Search for the cell housing the specified text and yield its [X, Y] center coordinate. 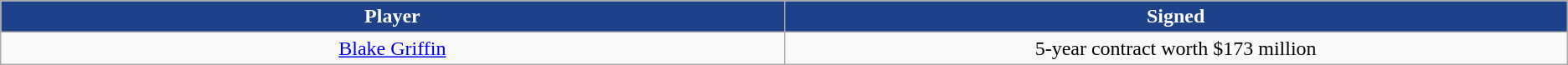
Signed [1176, 17]
Player [392, 17]
5-year contract worth $173 million [1176, 48]
Blake Griffin [392, 48]
